Provide the (x, y) coordinate of the cell's center where the given text is located.  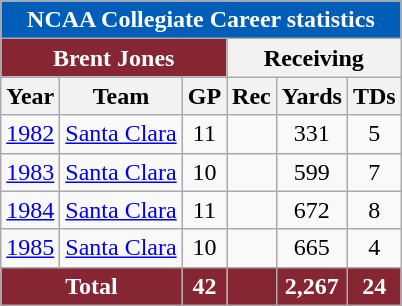
42 (204, 286)
24 (374, 286)
5 (374, 134)
7 (374, 172)
1984 (30, 210)
Yards (312, 96)
NCAA Collegiate Career statistics (201, 20)
4 (374, 248)
672 (312, 210)
Team (121, 96)
Year (30, 96)
1985 (30, 248)
665 (312, 248)
Rec (252, 96)
TDs (374, 96)
2,267 (312, 286)
GP (204, 96)
Total (92, 286)
8 (374, 210)
Receiving (314, 58)
331 (312, 134)
1983 (30, 172)
Brent Jones (114, 58)
599 (312, 172)
1982 (30, 134)
